Scan for the cell matching the given text and deliver its (X, Y) coordinate at center. 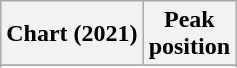
Peakposition (189, 34)
Chart (2021) (72, 34)
